Return [x, y] of the center of cell containing provided text 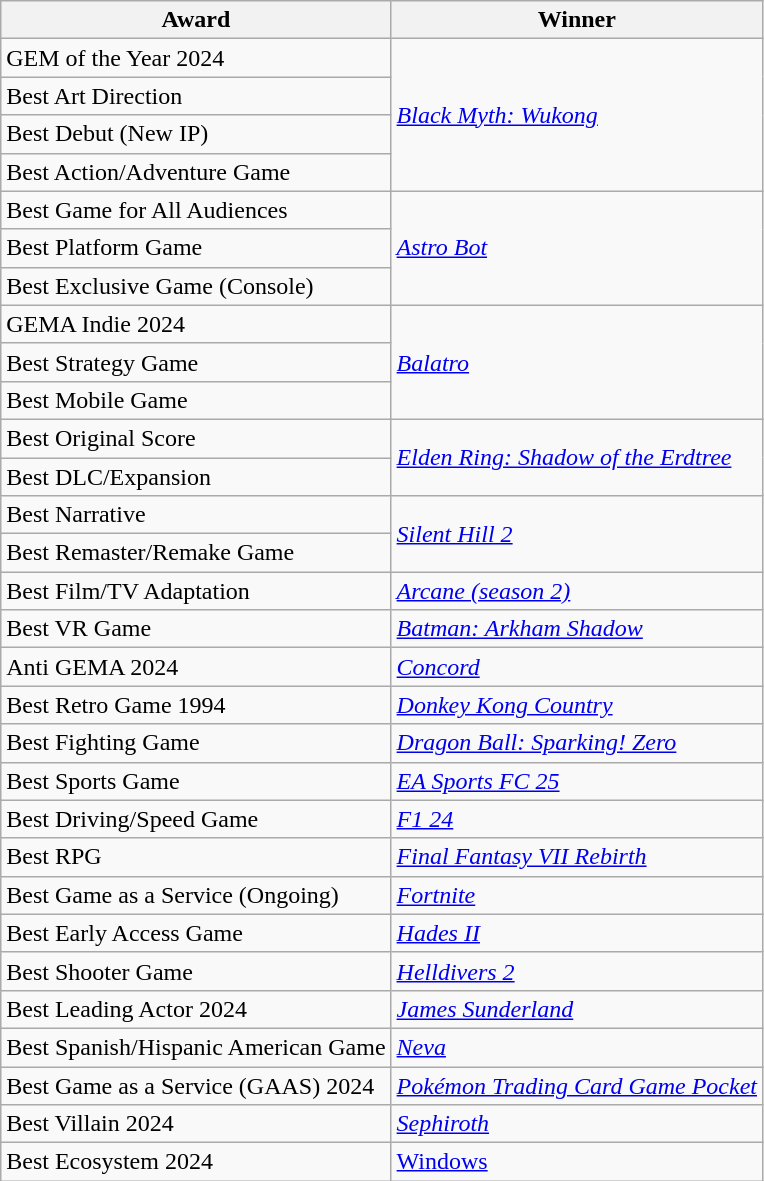
Balatro [576, 362]
Best Debut (New IP) [196, 134]
GEMA Indie 2024 [196, 324]
Best Retro Game 1994 [196, 705]
Best DLC/Expansion [196, 477]
Elden Ring: Shadow of the Erdtree [576, 457]
GEM of the Year 2024 [196, 58]
Best Action/Adventure Game [196, 172]
Best Fighting Game [196, 743]
Winner [576, 20]
Best RPG [196, 857]
Best Game for All Audiences [196, 210]
Best Villain 2024 [196, 1124]
Award [196, 20]
Best Mobile Game [196, 400]
Batman: Arkham Shadow [576, 629]
Astro Bot [576, 248]
Anti GEMA 2024 [196, 667]
James Sunderland [576, 1009]
Best Ecosystem 2024 [196, 1162]
Best Driving/Speed Game [196, 819]
Best Remaster/Remake Game [196, 553]
Concord [576, 667]
Best Original Score [196, 438]
Best Shooter Game [196, 971]
Dragon Ball: Sparking! Zero [576, 743]
Fortnite [576, 895]
Best Narrative [196, 515]
Windows [576, 1162]
Black Myth: Wukong [576, 115]
Pokémon Trading Card Game Pocket [576, 1085]
Sephiroth [576, 1124]
Best Exclusive Game (Console) [196, 286]
Final Fantasy VII Rebirth [576, 857]
Best Film/TV Adaptation [196, 591]
Helldivers 2 [576, 971]
Best VR Game [196, 629]
Best Art Direction [196, 96]
Best Sports Game [196, 781]
Donkey Kong Country [576, 705]
Best Game as a Service (GAAS) 2024 [196, 1085]
Silent Hill 2 [576, 534]
Best Strategy Game [196, 362]
Hades II [576, 933]
Best Early Access Game [196, 933]
Neva [576, 1047]
Best Platform Game [196, 248]
EA Sports FC 25 [576, 781]
Best Leading Actor 2024 [196, 1009]
Best Spanish/Hispanic American Game [196, 1047]
F1 24 [576, 819]
Best Game as a Service (Ongoing) [196, 895]
Arcane (season 2) [576, 591]
